Capture the cell that displays the provided text and extract its [x, y] central coordinate. 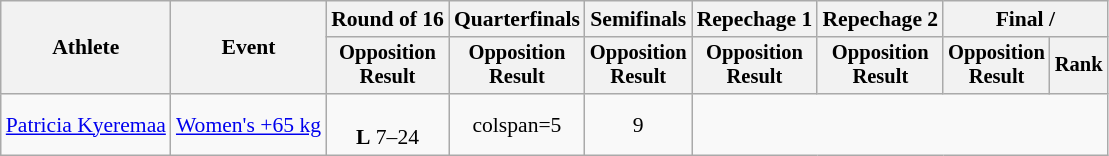
colspan=5 [517, 124]
Event [248, 48]
Rank [1079, 66]
Final / [1025, 19]
Patricia Kyeremaa [86, 124]
9 [638, 124]
Women's +65 kg [248, 124]
Athlete [86, 48]
Round of 16 [388, 19]
L 7–24 [388, 124]
Semifinals [638, 19]
Quarterfinals [517, 19]
Repechage 1 [755, 19]
Repechage 2 [880, 19]
